Scan for the cell matching the given text and deliver its [X, Y] coordinate at center. 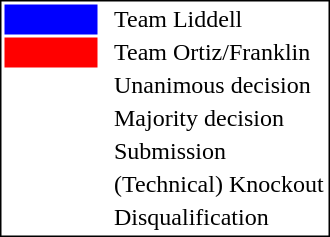
Disqualification [218, 217]
Team Ortiz/Franklin [218, 53]
(Technical) Knockout [218, 185]
Team Liddell [218, 19]
Submission [218, 151]
Unanimous decision [218, 85]
Majority decision [218, 119]
